Detect which cell encompasses the target text, then output its (x, y) center coordinate. 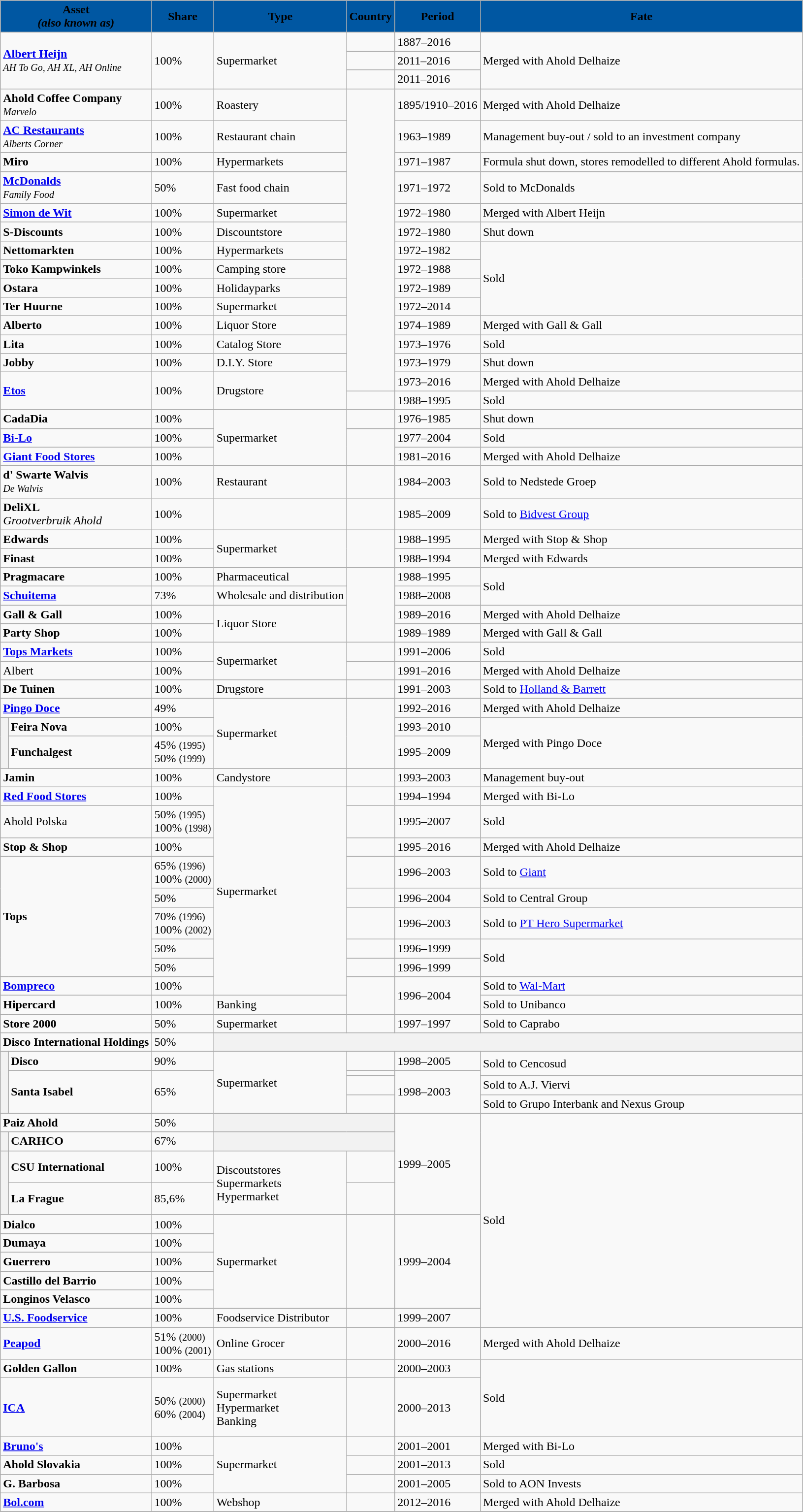
1988–2008 (438, 595)
Sold to Cencosud (641, 1063)
Hipercard (76, 1005)
Tops Markets (76, 652)
Giant Food Stores (76, 456)
DiscoutstoresSupermarketsHypermarket (280, 1183)
1973–1976 (438, 344)
Party Shop (76, 633)
Merged with Stop & Shop (641, 539)
Sold to PT Hero Supermarket (641, 923)
Paiz Ahold (76, 1123)
1973–2016 (438, 382)
Golden Gallon (76, 1369)
1999–2007 (438, 1318)
Foodservice Distributor (280, 1318)
Etos (76, 391)
G. Barbosa (76, 1483)
Sold to Holland & Barrett (641, 689)
65% (183, 1092)
Merged with Pingo Doce (641, 742)
AC RestaurantsAlberts Corner (76, 137)
1972–1988 (438, 269)
85,6% (183, 1198)
1998–2005 (438, 1061)
Gall & Gall (76, 614)
Restaurant (280, 482)
d' Swarte WalvisDe Walvis (76, 482)
Guerrero (76, 1261)
Holidayparks (280, 288)
2001–2001 (438, 1446)
Candystore (280, 777)
D.I.Y. Store (280, 363)
1999–2005 (438, 1164)
Webshop (280, 1502)
Albert HeijnAH To Go, AH XL, AH Online (76, 61)
Sold to Wal-Mart (641, 986)
1972–2014 (438, 307)
1976–1985 (438, 419)
1995–2009 (438, 752)
70% (1996)100% (2002) (183, 923)
1991–2006 (438, 652)
1995–2007 (438, 821)
Store 2000 (76, 1024)
Type (280, 17)
CadaDia (76, 419)
Management buy-out (641, 777)
Miro (76, 162)
La Frague (80, 1198)
Sold to McDonalds (641, 187)
Bruno's (76, 1446)
Stop & Shop (76, 847)
Online Grocer (280, 1343)
1993–2003 (438, 777)
73% (183, 595)
Dialco (76, 1224)
Pingo Doce (76, 708)
Bol.com (76, 1502)
Sold to Central Group (641, 898)
50% (2000)60% (2004) (183, 1407)
Discountstore (280, 231)
67% (183, 1141)
Ahold Coffee CompanyMarvelo (76, 104)
1999–2004 (438, 1261)
1981–2016 (438, 456)
Funchalgest (80, 752)
1971–1972 (438, 187)
Merged with Edwards (641, 558)
CSU International (80, 1167)
Tops (76, 916)
Gas stations (280, 1369)
Jamin (76, 777)
45% (1995)50% (1999) (183, 752)
1995–2016 (438, 847)
1994–1994 (438, 796)
S-Discounts (76, 231)
2012–2016 (438, 1502)
Banking (280, 1005)
De Tuinen (76, 689)
Longinos Velasco (76, 1299)
Sold to Bidvest Group (641, 514)
Bi-Lo (76, 438)
Castillo del Barrio (76, 1281)
Edwards (76, 539)
Catalog Store (280, 344)
Camping store (280, 269)
1972–1982 (438, 250)
Fast food chain (280, 187)
Simon de Wit (76, 213)
DeliXLGrootverbruik Ahold (76, 514)
1998–2003 (438, 1092)
Formula shut down, stores remodelled to different Ahold formulas. (641, 162)
Jobby (76, 363)
1988–1994 (438, 558)
Sold to Grupo Interbank and Nexus Group (641, 1104)
Sold to A.J. Viervi (641, 1085)
Lita (76, 344)
Pragmacare (76, 577)
CARHCO (80, 1141)
Santa Isabel (80, 1092)
Alberto (76, 325)
Sold to Caprabo (641, 1024)
Pharmaceutical (280, 577)
1997–1997 (438, 1024)
49% (183, 708)
1991–2016 (438, 671)
Asset(also known as) (76, 17)
Sold to Nedstede Groep (641, 482)
Sold to AON Invests (641, 1483)
Feira Nova (80, 727)
1984–2003 (438, 482)
Ostara (76, 288)
Ahold Slovakia (76, 1465)
Schuitema (76, 595)
Restaurant chain (280, 137)
Fate (641, 17)
2000–2003 (438, 1369)
2000–2013 (438, 1407)
Ter Huurne (76, 307)
Nettomarkten (76, 250)
1985–2009 (438, 514)
Albert (76, 671)
2000–2016 (438, 1343)
Share (183, 17)
2001–2005 (438, 1483)
Merged with Albert Heijn (641, 213)
U.S. Foodservice (76, 1318)
1991–2003 (438, 689)
Sold to Unibanco (641, 1005)
1989–1989 (438, 633)
1971–1987 (438, 162)
1895/1910–2016 (438, 104)
Bompreco (76, 986)
Roastery (280, 104)
1972–1989 (438, 288)
Toko Kampwinkels (76, 269)
Dumaya (76, 1243)
Sold to Giant (641, 872)
1989–2016 (438, 614)
Wholesale and distribution (280, 595)
1993–2010 (438, 727)
51% (2000)100% (2001) (183, 1343)
90% (183, 1061)
1992–2016 (438, 708)
65% (1996)100% (2000) (183, 872)
Ahold Polska (76, 821)
Red Food Stores (76, 796)
Peapod (76, 1343)
Management buy-out / sold to an investment company (641, 137)
Country (371, 17)
Disco (80, 1061)
1963–1989 (438, 137)
2001–2013 (438, 1465)
Finast (76, 558)
1977–2004 (438, 438)
Disco International Holdings (76, 1042)
1887–2016 (438, 42)
SupermarketHypermarketBanking (280, 1407)
ICA (76, 1407)
Period (438, 17)
McDonaldsFamily Food (76, 187)
50% (1995)100% (1998) (183, 821)
1974–1989 (438, 325)
1973–1979 (438, 363)
